Locate the cell with the specified text and output its (X, Y) center coordinate. 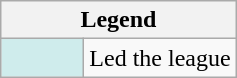
Led the league (160, 58)
Legend (118, 20)
